Detect which cell encompasses the target text, then output its (X, Y) center coordinate. 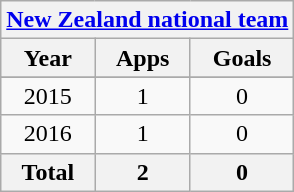
Apps (142, 58)
Total (48, 172)
New Zealand national team (148, 20)
2 (142, 172)
Goals (242, 58)
2016 (48, 134)
Year (48, 58)
2015 (48, 96)
